Locate the cell with the specified text and output its [X, Y] center coordinate. 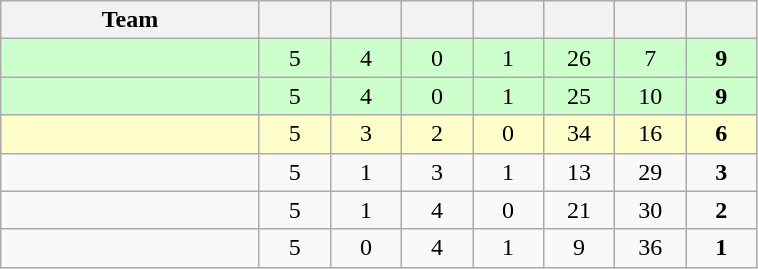
6 [722, 134]
21 [580, 210]
30 [650, 210]
16 [650, 134]
Team [130, 20]
10 [650, 96]
7 [650, 58]
25 [580, 96]
26 [580, 58]
29 [650, 172]
13 [580, 172]
36 [650, 248]
34 [580, 134]
